Return the [X, Y] coordinate for the center point of the cell that contains the specified text.  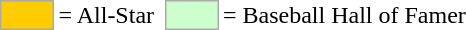
= All-Star [106, 15]
